For the text-containing cell, return its midpoint in (x, y) coordinate format. 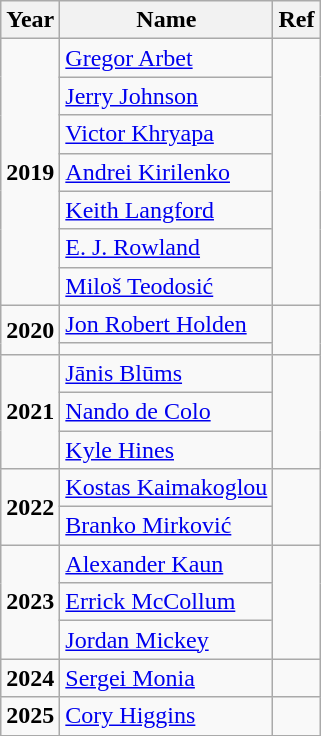
Name (166, 20)
E. J. Rowland (166, 248)
2022 (30, 507)
Ref (296, 20)
Sergei Monia (166, 678)
Year (30, 20)
2025 (30, 716)
2023 (30, 602)
Jerry Johnson (166, 96)
Gregor Arbet (166, 58)
Keith Langford (166, 210)
Victor Khryapa (166, 134)
Branko Mirković (166, 526)
Jordan Mickey (166, 640)
Errick McCollum (166, 602)
2020 (30, 330)
2021 (30, 411)
Jānis Blūms (166, 373)
Andrei Kirilenko (166, 172)
2024 (30, 678)
Kyle Hines (166, 449)
Nando de Colo (166, 411)
Cory Higgins (166, 716)
Miloš Teodosić (166, 286)
Kostas Kaimakoglou (166, 488)
2019 (30, 172)
Alexander Kaun (166, 564)
Jon Robert Holden (166, 324)
